Locate the cell with the specified text and output its [X, Y] center coordinate. 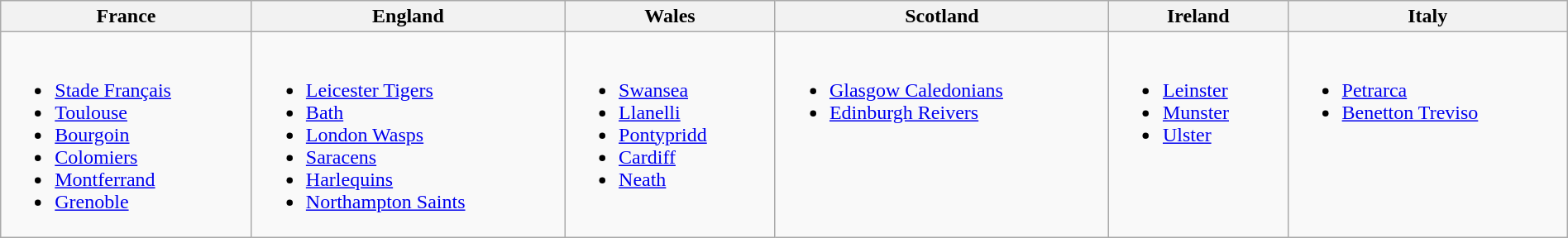
France [127, 17]
PetrarcaBenetton Treviso [1427, 135]
England [408, 17]
Leicester TigersBathLondon WaspsSaracensHarlequinsNorthampton Saints [408, 135]
Italy [1427, 17]
Stade FrançaisToulouseBourgoinColomiersMontferrandGrenoble [127, 135]
Scotland [941, 17]
LeinsterMunsterUlster [1198, 135]
Glasgow CaledoniansEdinburgh Reivers [941, 135]
Wales [670, 17]
Ireland [1198, 17]
SwanseaLlanelliPontypriddCardiffNeath [670, 135]
